Scan for the cell matching the given text and deliver its [X, Y] coordinate at center. 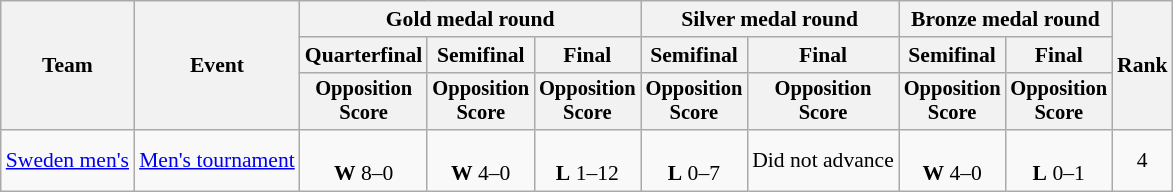
L 0–1 [1058, 160]
L 0–7 [694, 160]
W 8–0 [364, 160]
Sweden men's [68, 160]
4 [1142, 160]
Men's tournament [217, 160]
L 1–12 [588, 160]
Silver medal round [770, 19]
Quarterfinal [364, 55]
Gold medal round [470, 19]
Bronze medal round [1006, 19]
Event [217, 66]
Team [68, 66]
Rank [1142, 66]
Did not advance [823, 160]
